Pinpoint the cell where the given text exists, returning its (X, Y) midpoint coordinate. 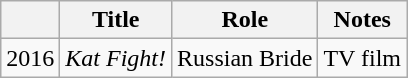
Russian Bride (245, 58)
Kat Fight! (116, 58)
TV film (362, 58)
2016 (30, 58)
Title (116, 20)
Role (245, 20)
Notes (362, 20)
